Identify which cell holds the provided text, then report its [x, y] central coordinate. 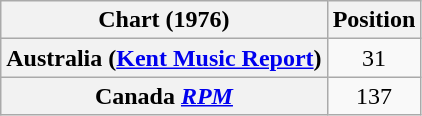
Position [374, 20]
Chart (1976) [164, 20]
31 [374, 58]
Canada RPM [164, 96]
137 [374, 96]
Australia (Kent Music Report) [164, 58]
